Provide the (X, Y) coordinate of the cell's center where the given text is located.  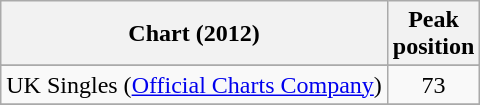
Peakposition (433, 34)
Chart (2012) (194, 34)
UK Singles (Official Charts Company) (194, 85)
73 (433, 85)
